Identify which cell holds the provided text, then report its (x, y) central coordinate. 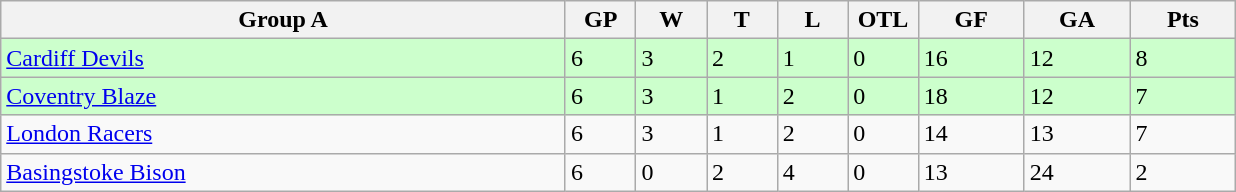
GP (600, 20)
GA (1077, 20)
Pts (1183, 20)
OTL (884, 20)
4 (812, 172)
London Racers (284, 134)
Cardiff Devils (284, 58)
24 (1077, 172)
Basingstoke Bison (284, 172)
Coventry Blaze (284, 96)
GF (971, 20)
8 (1183, 58)
14 (971, 134)
Group A (284, 20)
T (742, 20)
W (672, 20)
16 (971, 58)
L (812, 20)
18 (971, 96)
